Provide the [x, y] coordinate of the cell's center where the given text is located.  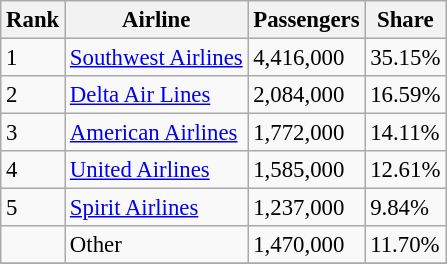
14.11% [406, 133]
United Airlines [156, 170]
2 [33, 95]
1,585,000 [306, 170]
Rank [33, 20]
Airline [156, 20]
4,416,000 [306, 58]
5 [33, 208]
1 [33, 58]
11.70% [406, 245]
Spirit Airlines [156, 208]
16.59% [406, 95]
9.84% [406, 208]
Southwest Airlines [156, 58]
Passengers [306, 20]
1,470,000 [306, 245]
2,084,000 [306, 95]
3 [33, 133]
Delta Air Lines [156, 95]
1,772,000 [306, 133]
American Airlines [156, 133]
4 [33, 170]
Other [156, 245]
Share [406, 20]
1,237,000 [306, 208]
35.15% [406, 58]
12.61% [406, 170]
